Determine the (X, Y) coordinate at the center of the cell enclosing the given text.  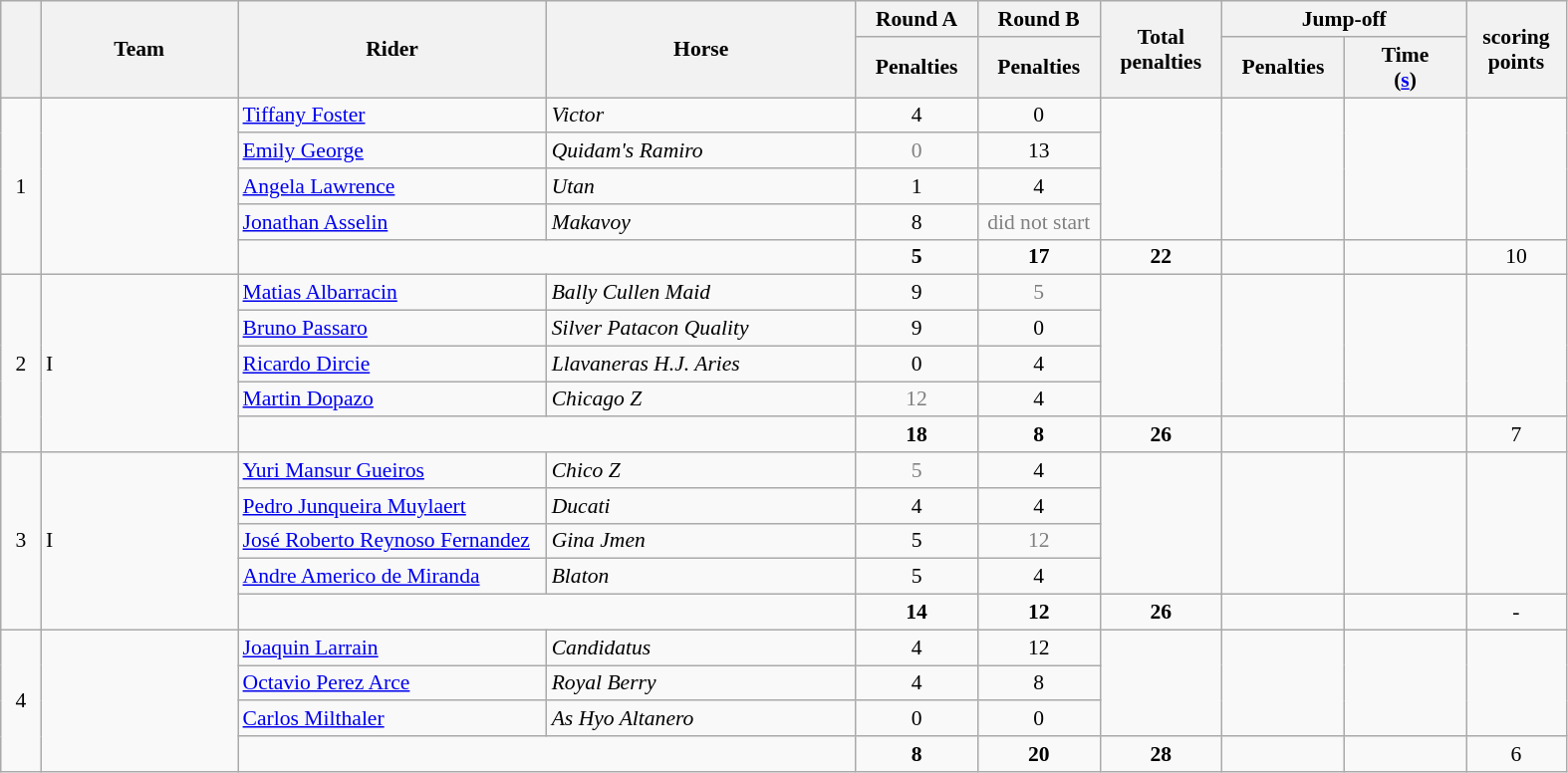
Time(s) (1405, 68)
14 (916, 613)
Team (139, 50)
As Hyo Altanero (701, 719)
13 (1038, 151)
28 (1162, 754)
10 (1516, 257)
Chicago Z (701, 399)
Chico Z (701, 470)
22 (1162, 257)
Bruno Passaro (392, 329)
Pedro Junqueira Muylaert (392, 506)
18 (916, 435)
Ricardo Dircie (392, 364)
Silver Patacon Quality (701, 329)
Angela Lawrence (392, 186)
Utan (701, 186)
did not start (1038, 222)
3 (21, 541)
scoringpoints (1516, 50)
Llavaneras H.J. Aries (701, 364)
Matias Albarracin (392, 293)
6 (1516, 754)
Total penalties (1162, 50)
Tiffany Foster (392, 116)
Ducati (701, 506)
Jonathan Asselin (392, 222)
Quidam's Ramiro (701, 151)
Rider (392, 50)
7 (1516, 435)
Victor (701, 116)
Makavoy (701, 222)
- (1516, 613)
Blaton (701, 577)
Octavio Perez Arce (392, 683)
José Roberto Reynoso Fernandez (392, 541)
17 (1038, 257)
20 (1038, 754)
Andre Americo de Miranda (392, 577)
Yuri Mansur Gueiros (392, 470)
Carlos Milthaler (392, 719)
Bally Cullen Maid (701, 293)
Royal Berry (701, 683)
Gina Jmen (701, 541)
Round A (916, 19)
2 (21, 364)
Joaquin Larrain (392, 647)
Martin Dopazo (392, 399)
Horse (701, 50)
Round B (1038, 19)
Emily George (392, 151)
Candidatus (701, 647)
Jump-off (1345, 19)
